Search for the cell housing the specified text and yield its (X, Y) center coordinate. 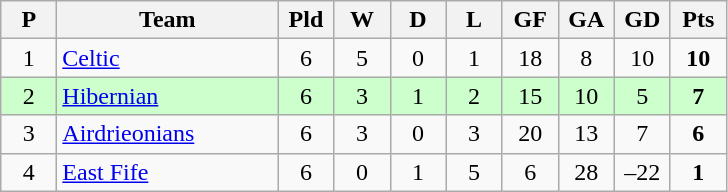
Airdrieonians (168, 134)
GA (586, 20)
Pld (306, 20)
8 (586, 58)
P (29, 20)
GD (642, 20)
W (362, 20)
D (418, 20)
13 (586, 134)
Pts (698, 20)
Team (168, 20)
GF (530, 20)
28 (586, 172)
Hibernian (168, 96)
15 (530, 96)
20 (530, 134)
18 (530, 58)
–22 (642, 172)
Celtic (168, 58)
L (474, 20)
East Fife (168, 172)
4 (29, 172)
